Extract the (x, y) coordinate from the center of the cell holding the provided text.  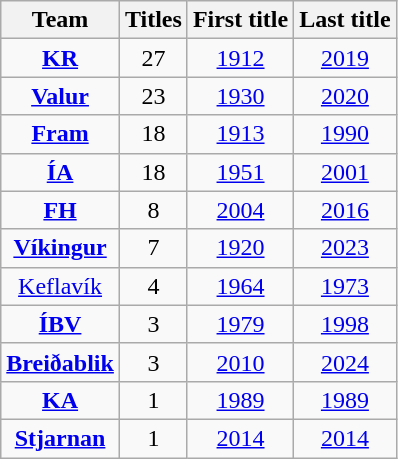
2016 (345, 210)
Last title (345, 20)
Keflavík (60, 286)
First title (240, 20)
2004 (240, 210)
ÍBV (60, 324)
1990 (345, 134)
1912 (240, 58)
1979 (240, 324)
2001 (345, 172)
Víkingur (60, 248)
1951 (240, 172)
Team (60, 20)
1973 (345, 286)
FH (60, 210)
Fram (60, 134)
ÍA (60, 172)
2020 (345, 96)
KR (60, 58)
23 (153, 96)
1913 (240, 134)
1930 (240, 96)
2019 (345, 58)
KA (60, 400)
1998 (345, 324)
4 (153, 286)
2024 (345, 362)
7 (153, 248)
Valur (60, 96)
Stjarnan (60, 438)
2023 (345, 248)
8 (153, 210)
27 (153, 58)
1964 (240, 286)
Breiðablik (60, 362)
Titles (153, 20)
2010 (240, 362)
1920 (240, 248)
